Detect which cell encompasses the target text, then output its [x, y] center coordinate. 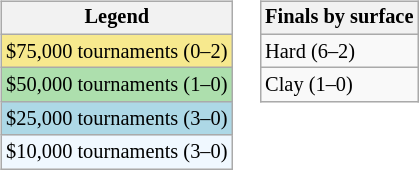
Clay (1–0) [339, 85]
Hard (6–2) [339, 51]
$10,000 tournaments (3–0) [116, 152]
Legend [116, 18]
Finals by surface [339, 18]
$25,000 tournaments (3–0) [116, 119]
$75,000 tournaments (0–2) [116, 51]
$50,000 tournaments (1–0) [116, 85]
